Capture the cell that displays the provided text and extract its [X, Y] central coordinate. 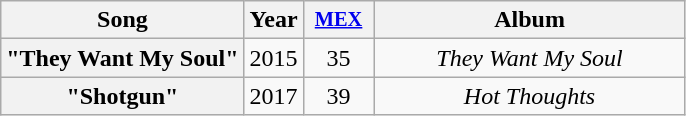
Song [122, 20]
"Shotgun" [122, 96]
Year [274, 20]
39 [338, 96]
Hot Thoughts [530, 96]
They Want My Soul [530, 58]
2015 [274, 58]
Album [530, 20]
MEX [338, 20]
2017 [274, 96]
35 [338, 58]
"They Want My Soul" [122, 58]
